Output the [x, y] coordinate of the center of the cell containing the given text.  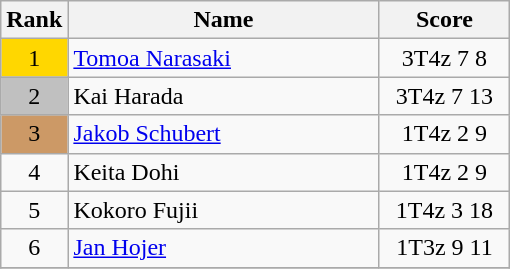
3T4z 7 8 [444, 58]
1T4z 3 18 [444, 210]
5 [34, 210]
1T3z 9 11 [444, 248]
1 [34, 58]
Tomoa Narasaki [224, 58]
Keita Dohi [224, 172]
Kokoro Fujii [224, 210]
Kai Harada [224, 96]
4 [34, 172]
Name [224, 20]
3 [34, 134]
Jakob Schubert [224, 134]
3T4z 7 13 [444, 96]
6 [34, 248]
Score [444, 20]
Jan Hojer [224, 248]
Rank [34, 20]
2 [34, 96]
